Return (X, Y) of the center of cell containing provided text 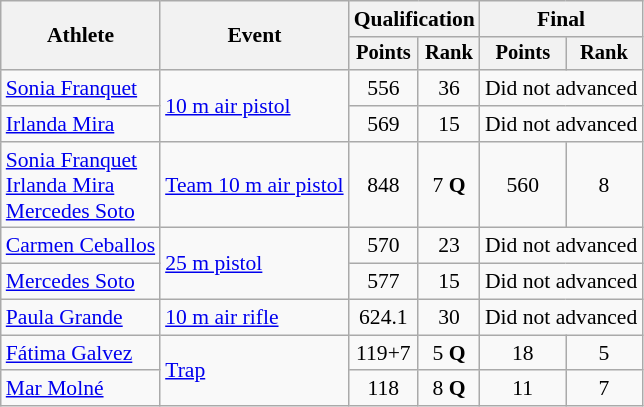
Mercedes Soto (80, 282)
560 (523, 186)
10 m air pistol (254, 106)
570 (384, 246)
5 (604, 353)
7 (604, 389)
Mar Molné (80, 389)
Trap (254, 370)
8 (604, 186)
Sonia FranquetIrlanda MiraMercedes Soto (80, 186)
30 (449, 318)
25 m pistol (254, 264)
Final (561, 19)
624.1 (384, 318)
7 Q (449, 186)
577 (384, 282)
8 Q (449, 389)
Qualification (414, 19)
Athlete (80, 36)
Event (254, 36)
36 (449, 88)
119+7 (384, 353)
Fátima Galvez (80, 353)
Team 10 m air pistol (254, 186)
Irlanda Mira (80, 124)
10 m air rifle (254, 318)
23 (449, 246)
118 (384, 389)
848 (384, 186)
556 (384, 88)
5 Q (449, 353)
11 (523, 389)
569 (384, 124)
Paula Grande (80, 318)
Sonia Franquet (80, 88)
Carmen Ceballos (80, 246)
18 (523, 353)
